From the cell containing the given text, extract its center point as (X, Y) coordinate. 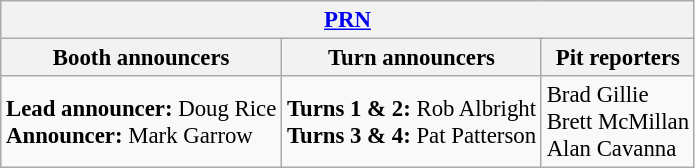
Lead announcer: Doug RiceAnnouncer: Mark Garrow (142, 122)
PRN (348, 20)
Turn announcers (412, 58)
Pit reporters (618, 58)
Brad GillieBrett McMillanAlan Cavanna (618, 122)
Turns 1 & 2: Rob AlbrightTurns 3 & 4: Pat Patterson (412, 122)
Booth announcers (142, 58)
